Locate the cell with the specified text and output its [X, Y] center coordinate. 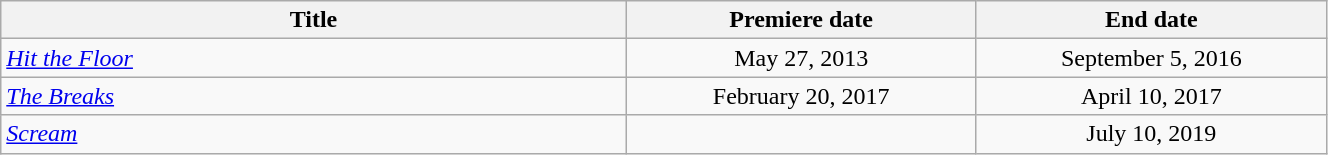
The Breaks [314, 96]
April 10, 2017 [1151, 96]
Premiere date [801, 20]
July 10, 2019 [1151, 134]
February 20, 2017 [801, 96]
End date [1151, 20]
Scream [314, 134]
Hit the Floor [314, 58]
May 27, 2013 [801, 58]
Title [314, 20]
September 5, 2016 [1151, 58]
